Output the [X, Y] coordinate of the center of the cell containing the given text.  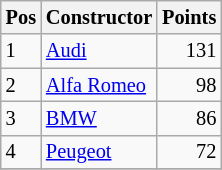
Peugeot [99, 152]
86 [189, 118]
72 [189, 152]
Points [189, 17]
131 [189, 51]
1 [21, 51]
Alfa Romeo [99, 85]
BMW [99, 118]
Pos [21, 17]
3 [21, 118]
2 [21, 85]
Constructor [99, 17]
4 [21, 152]
98 [189, 85]
Audi [99, 51]
